Provide the (X, Y) coordinate of the cell's center where the given text is located.  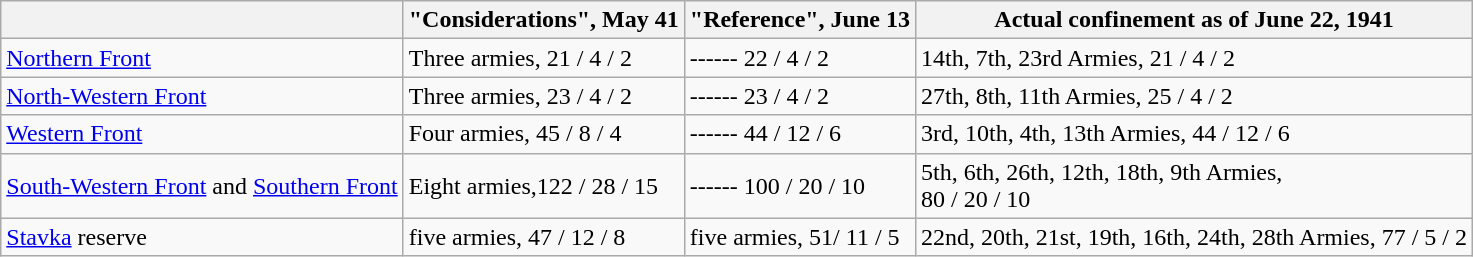
------ 100 / 20 / 10 (800, 186)
Northern Front (202, 58)
------ 22 / 4 / 2 (800, 58)
Eight armies,122 / 28 / 15 (544, 186)
------ 44 / 12 / 6 (800, 134)
27th, 8th, 11th Armies, 25 / 4 / 2 (1194, 96)
five armies, 47 / 12 / 8 (544, 237)
------ 23 / 4 / 2 (800, 96)
3rd, 10th, 4th, 13th Armies, 44 / 12 / 6 (1194, 134)
South-Western Front and Southern Front (202, 186)
14th, 7th, 23rd Armies, 21 / 4 / 2 (1194, 58)
North-Western Front (202, 96)
22nd, 20th, 21st, 19th, 16th, 24th, 28th Armies, 77 / 5 / 2 (1194, 237)
Stavka reserve (202, 237)
Three armies, 21 / 4 / 2 (544, 58)
"Reference", June 13 (800, 20)
"Considerations", May 41 (544, 20)
Western Front (202, 134)
five armies, 51/ 11 / 5 (800, 237)
Four armies, 45 / 8 / 4 (544, 134)
Three armies, 23 / 4 / 2 (544, 96)
Actual confinement as of June 22, 1941 (1194, 20)
5th, 6th, 26th, 12th, 18th, 9th Armies,80 / 20 / 10 (1194, 186)
